Output the [x, y] coordinate of the center of the cell containing the given text.  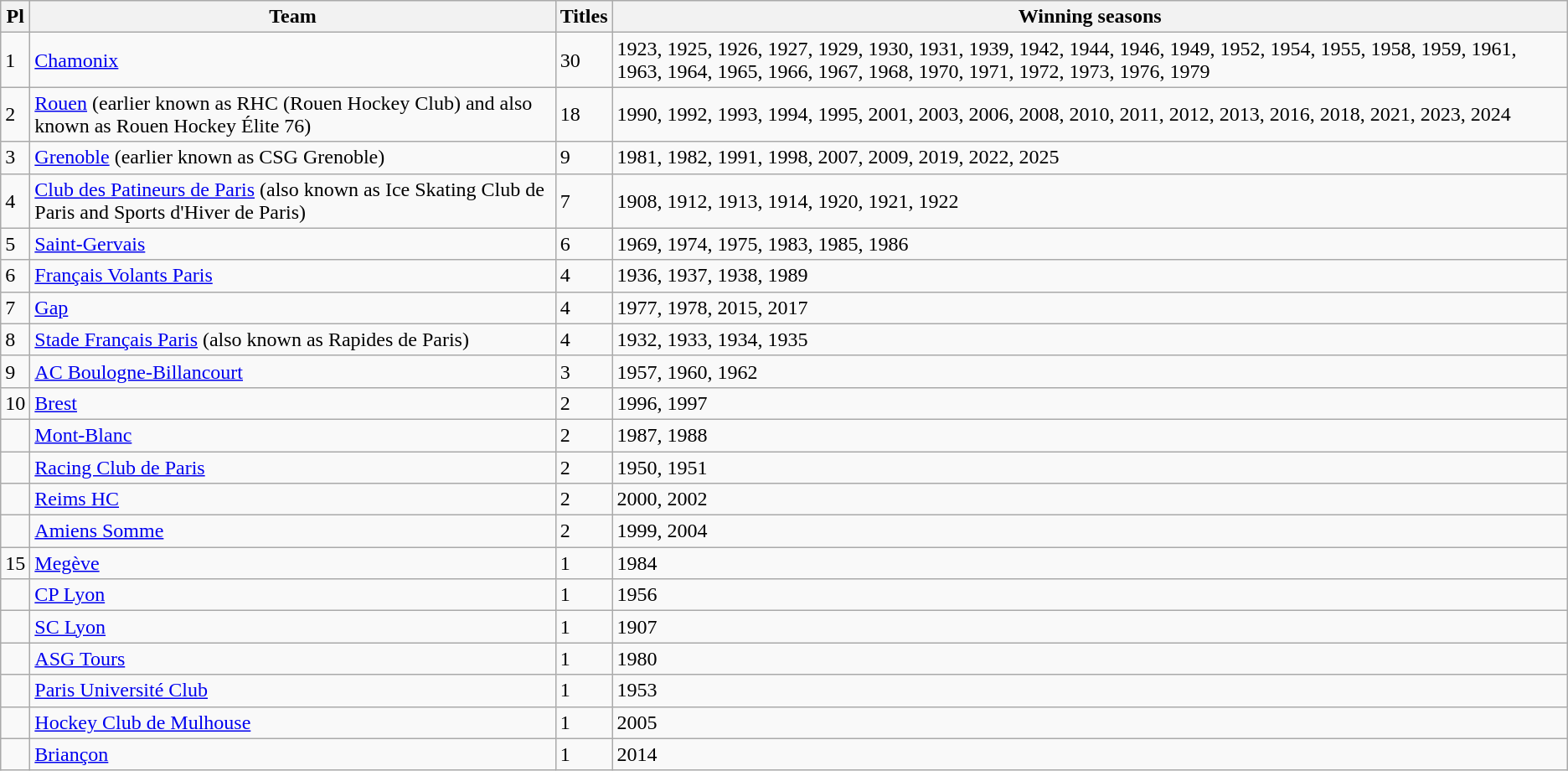
1999, 2004 [1090, 531]
Français Volants Paris [293, 276]
1990, 1992, 1993, 1994, 1995, 2001, 2003, 2006, 2008, 2010, 2011, 2012, 2013, 2016, 2018, 2021, 2023, 2024 [1090, 114]
30 [584, 60]
Grenoble (earlier known as CSG Grenoble) [293, 158]
Team [293, 17]
1932, 1933, 1934, 1935 [1090, 339]
AC Boulogne-Billancourt [293, 371]
15 [15, 563]
Club des Patineurs de Paris (also known as Ice Skating Club de Paris and Sports d'Hiver de Paris) [293, 201]
Stade Français Paris (also known as Rapides de Paris) [293, 339]
1987, 1988 [1090, 435]
1969, 1974, 1975, 1983, 1985, 1986 [1090, 244]
Pl [15, 17]
1956 [1090, 595]
2005 [1090, 722]
1957, 1960, 1962 [1090, 371]
Paris Université Club [293, 691]
Gap [293, 308]
1977, 1978, 2015, 2017 [1090, 308]
Brest [293, 403]
Winning seasons [1090, 17]
10 [15, 403]
SC Lyon [293, 627]
1908, 1912, 1913, 1914, 1920, 1921, 1922 [1090, 201]
Racing Club de Paris [293, 467]
2014 [1090, 754]
ASG Tours [293, 659]
Chamonix [293, 60]
Hockey Club de Mulhouse [293, 722]
8 [15, 339]
Amiens Somme [293, 531]
Megève [293, 563]
Rouen (earlier known as RHC (Rouen Hockey Club) and also known as Rouen Hockey Élite 76) [293, 114]
1981, 1982, 1991, 1998, 2007, 2009, 2019, 2022, 2025 [1090, 158]
1936, 1937, 1938, 1989 [1090, 276]
1996, 1997 [1090, 403]
1907 [1090, 627]
CP Lyon [293, 595]
1953 [1090, 691]
Saint-Gervais [293, 244]
Briançon [293, 754]
5 [15, 244]
1950, 1951 [1090, 467]
Reims HC [293, 499]
1984 [1090, 563]
1980 [1090, 659]
Mont-Blanc [293, 435]
18 [584, 114]
Titles [584, 17]
2000, 2002 [1090, 499]
